Scan for the cell matching the given text and deliver its [X, Y] coordinate at center. 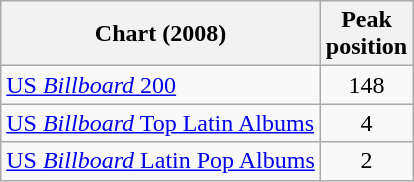
US Billboard Latin Pop Albums [161, 161]
Peakposition [366, 34]
Chart (2008) [161, 34]
4 [366, 123]
148 [366, 85]
US Billboard Top Latin Albums [161, 123]
2 [366, 161]
US Billboard 200 [161, 85]
